For the text-containing cell, return its midpoint in [X, Y] coordinate format. 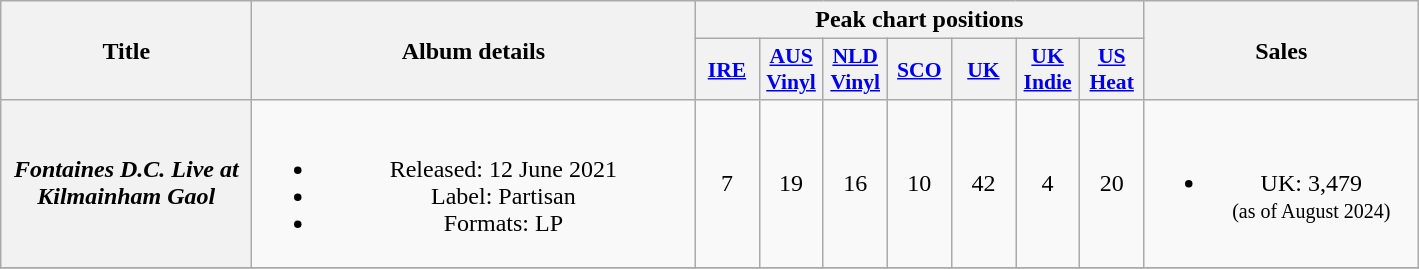
Title [126, 50]
10 [919, 184]
20 [1112, 184]
Fontaines D.C. Live at Kilmainham Gaol [126, 184]
7 [727, 184]
UKIndie [1048, 70]
NLDVinyl [855, 70]
SCO [919, 70]
4 [1048, 184]
19 [791, 184]
AUSVinyl [791, 70]
IRE [727, 70]
USHeat [1112, 70]
UK: 3,479(as of August 2024) [1282, 184]
UK [983, 70]
Peak chart positions [920, 20]
Released: 12 June 2021Label: PartisanFormats: LP [474, 184]
42 [983, 184]
Album details [474, 50]
16 [855, 184]
Sales [1282, 50]
